From the cell containing the given text, extract its center point as (x, y) coordinate. 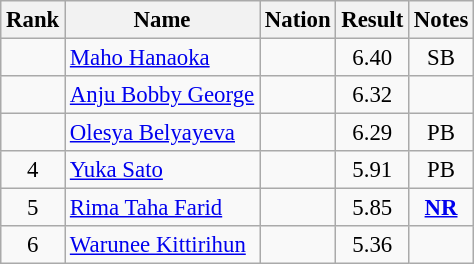
Name (162, 20)
Rima Taha Farid (162, 208)
5.36 (372, 245)
6 (33, 245)
Nation (298, 20)
Yuka Sato (162, 170)
NR (442, 208)
4 (33, 170)
5.85 (372, 208)
Notes (442, 20)
SB (442, 58)
Olesya Belyayeva (162, 133)
6.40 (372, 58)
6.29 (372, 133)
Rank (33, 20)
5 (33, 208)
Anju Bobby George (162, 95)
6.32 (372, 95)
Result (372, 20)
Maho Hanaoka (162, 58)
5.91 (372, 170)
Warunee Kittirihun (162, 245)
